Locate the cell with the specified text and output its (X, Y) center coordinate. 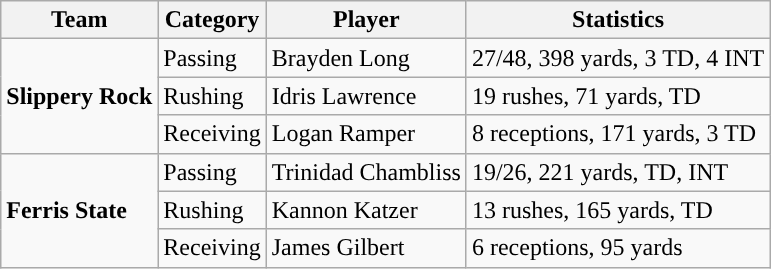
13 rushes, 165 yards, TD (618, 210)
James Gilbert (366, 248)
Kannon Katzer (366, 210)
Slippery Rock (80, 96)
Trinidad Chambliss (366, 172)
Team (80, 20)
19/26, 221 yards, TD, INT (618, 172)
Logan Ramper (366, 134)
19 rushes, 71 yards, TD (618, 96)
Category (212, 20)
Idris Lawrence (366, 96)
8 receptions, 171 yards, 3 TD (618, 134)
Ferris State (80, 210)
Player (366, 20)
27/48, 398 yards, 3 TD, 4 INT (618, 58)
Brayden Long (366, 58)
Statistics (618, 20)
6 receptions, 95 yards (618, 248)
